Provide the (X, Y) coordinate of the cell's center where the given text is located.  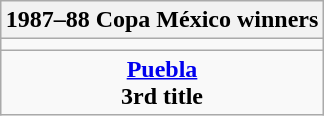
Puebla3rd title (162, 82)
1987–88 Copa México winners (162, 20)
